Return [x, y] of the center of cell containing provided text 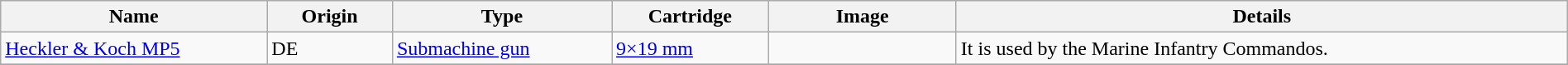
Heckler & Koch MP5 [134, 48]
Submachine gun [501, 48]
Origin [330, 17]
9×19 mm [690, 48]
Cartridge [690, 17]
Type [501, 17]
It is used by the Marine Infantry Commandos. [1262, 48]
Details [1262, 17]
DE [330, 48]
Name [134, 17]
Image [862, 17]
